Detect which cell encompasses the target text, then output its (X, Y) center coordinate. 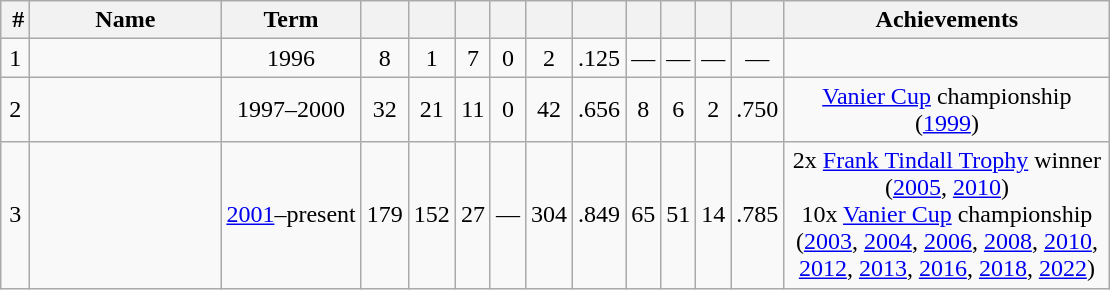
1996 (291, 58)
65 (644, 215)
1997–2000 (291, 110)
Vanier Cup championship (1999) (947, 110)
21 (432, 110)
6 (678, 110)
.849 (600, 215)
179 (384, 215)
304 (548, 215)
# (16, 20)
2x Frank Tindall Trophy winner (2005, 2010)10x Vanier Cup championship (2003, 2004, 2006, 2008, 2010, 2012, 2013, 2016, 2018, 2022) (947, 215)
Term (291, 20)
7 (472, 58)
11 (472, 110)
3 (16, 215)
.785 (758, 215)
32 (384, 110)
Name (126, 20)
Achievements (947, 20)
42 (548, 110)
2001–present (291, 215)
.125 (600, 58)
.656 (600, 110)
152 (432, 215)
27 (472, 215)
14 (714, 215)
51 (678, 215)
.750 (758, 110)
